Return the [x, y] coordinate for the center point of the cell that contains the specified text.  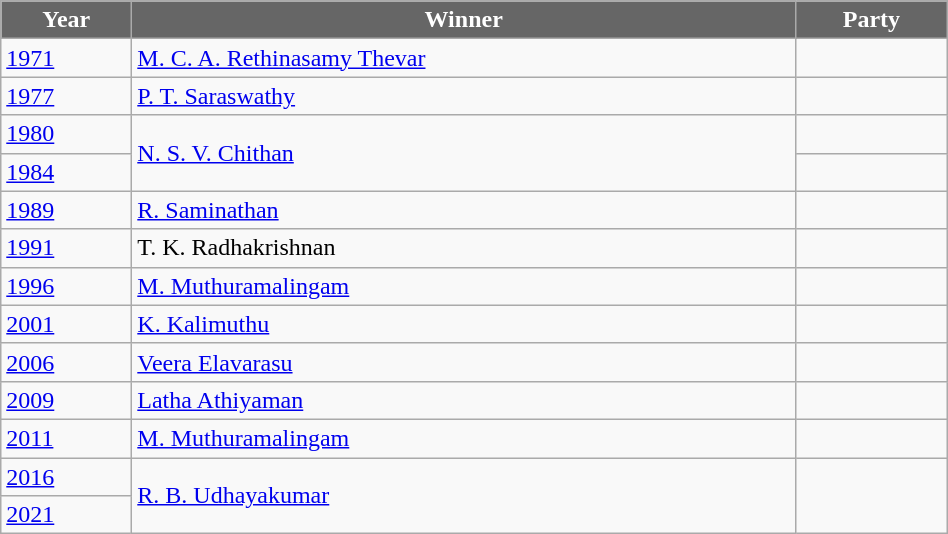
2016 [66, 477]
R. Saminathan [464, 210]
K. Kalimuthu [464, 324]
N. S. V. Chithan [464, 153]
Year [66, 20]
1977 [66, 96]
1971 [66, 58]
P. T. Saraswathy [464, 96]
1996 [66, 286]
Winner [464, 20]
Latha Athiyaman [464, 400]
2001 [66, 324]
1989 [66, 210]
M. C. A. Rethinasamy Thevar [464, 58]
2006 [66, 362]
2011 [66, 438]
Veera Elavarasu [464, 362]
1991 [66, 248]
R. B. Udhayakumar [464, 496]
2009 [66, 400]
2021 [66, 515]
T. K. Radhakrishnan [464, 248]
Party [872, 20]
1984 [66, 172]
1980 [66, 134]
